Return (X, Y) of the center of cell containing provided text 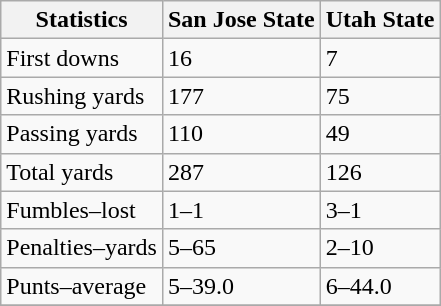
126 (380, 172)
San Jose State (241, 20)
5–65 (241, 248)
Fumbles–lost (82, 210)
110 (241, 134)
287 (241, 172)
Passing yards (82, 134)
Punts–average (82, 286)
First downs (82, 58)
7 (380, 58)
3–1 (380, 210)
75 (380, 96)
Penalties–yards (82, 248)
1–1 (241, 210)
6–44.0 (380, 286)
49 (380, 134)
16 (241, 58)
Rushing yards (82, 96)
Total yards (82, 172)
Utah State (380, 20)
Statistics (82, 20)
5–39.0 (241, 286)
2–10 (380, 248)
177 (241, 96)
